Detect which cell encompasses the target text, then output its (x, y) center coordinate. 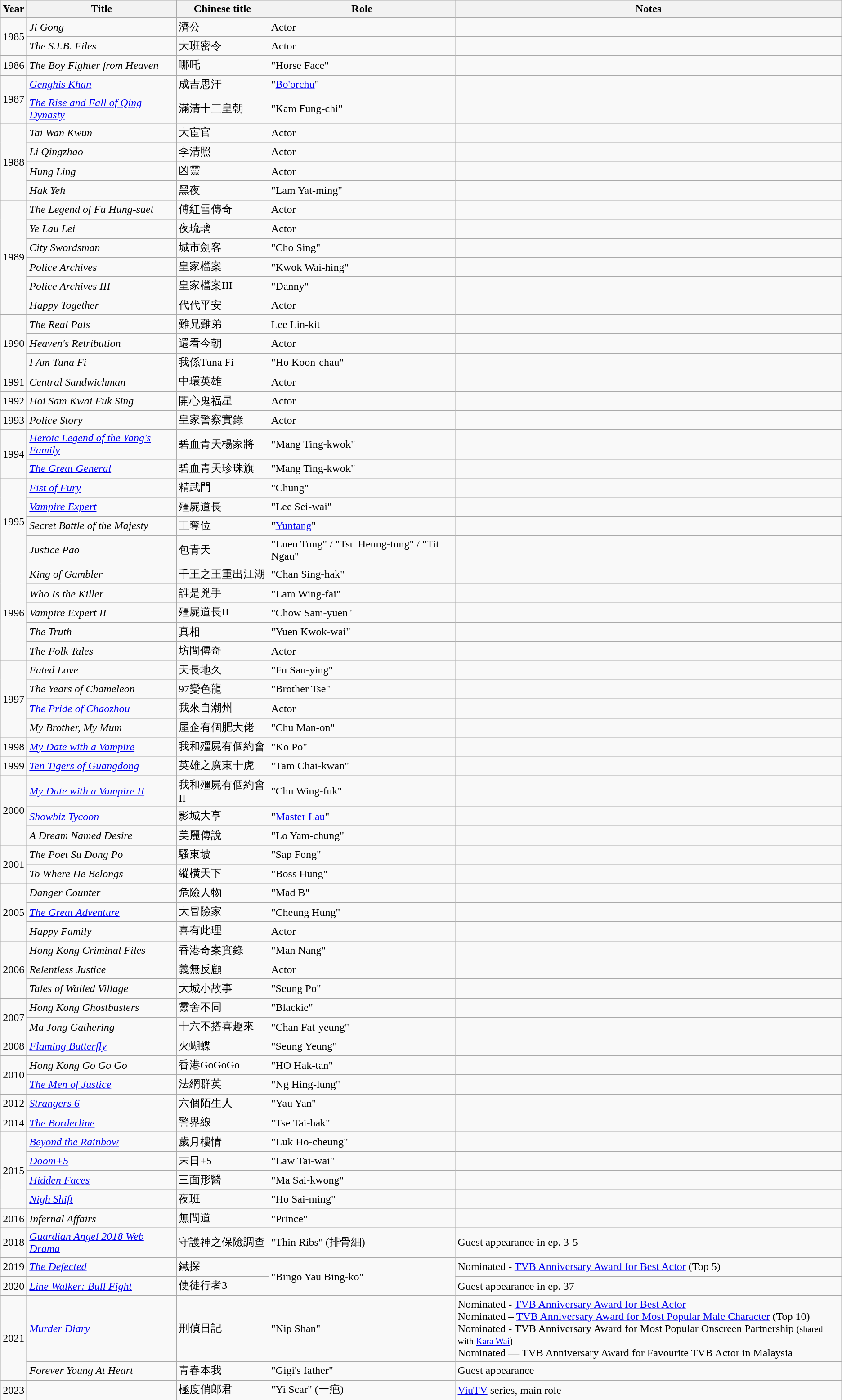
縱橫天下 (223, 874)
The Poet Su Dong Po (102, 855)
2020 (13, 1286)
The Real Pals (102, 325)
危險人物 (223, 893)
2010 (13, 1075)
Fated Love (102, 670)
Notes (649, 9)
皇家警察實錄 (223, 420)
滿清十三皇朝 (223, 109)
火蝴蝶 (223, 1046)
Year (13, 9)
1988 (13, 162)
Hak Yeh (102, 191)
The Great Adventure (102, 912)
Guest appearance in ep. 3-5 (649, 1243)
"Cho Sing" (362, 248)
大班密令 (223, 46)
Title (102, 9)
I Am Tuna Fi (102, 363)
Hong Kong Go Go Go (102, 1065)
1996 (13, 613)
Chinese title (223, 9)
殭屍道長 (223, 507)
"Man Nang" (362, 950)
我和殭屍有個約會 (223, 747)
"Kam Fung-chi" (362, 109)
1987 (13, 99)
十六不搭喜趣來 (223, 1027)
1998 (13, 747)
"Fu Sau-ying" (362, 670)
"Chu Man-on" (362, 728)
影城大亨 (223, 816)
Tai Wan Kwun (102, 133)
My Date with a Vampire II (102, 791)
殭屍道長II (223, 613)
To Where He Belongs (102, 874)
"Brother Tse" (362, 689)
濟公 (223, 27)
刑偵日記 (223, 1328)
Nominated - TVB Anniversary Award for Best Actor (Top 5) (649, 1267)
無間道 (223, 1218)
"Seung Po" (362, 989)
The S.I.B. Files (102, 46)
我和殭屍有個約會II (223, 791)
騷東坡 (223, 855)
"Luen Tung" / "Tsu Heung-tung" / "Tit Ngau" (362, 550)
Fist of Fury (102, 488)
"Yuntang" (362, 526)
1997 (13, 699)
"Law Tai-wai" (362, 1161)
"Yau Yan" (362, 1104)
1999 (13, 766)
Genghis Khan (102, 85)
夜班 (223, 1199)
1990 (13, 344)
The Years of Chameleon (102, 689)
我係Tuna Fi (223, 363)
Police Story (102, 420)
The Great General (102, 469)
The Boy Fighter from Heaven (102, 66)
Guest appearance (649, 1371)
Happy Together (102, 305)
青春本我 (223, 1371)
"Yuen Kwok-wai" (362, 632)
大宦官 (223, 133)
天長地久 (223, 670)
2019 (13, 1267)
我來自潮州 (223, 708)
"Seung Yeung" (362, 1046)
六個陌生人 (223, 1104)
1986 (13, 66)
傅紅雪傳奇 (223, 210)
靈舍不同 (223, 1008)
Police Archives III (102, 286)
The Men of Justice (102, 1084)
King of Gambler (102, 575)
"Cheung Hung" (362, 912)
2001 (13, 864)
"Sap Fong" (362, 855)
Danger Counter (102, 893)
2018 (13, 1243)
A Dream Named Desire (102, 836)
"Chan Fat-yeung" (362, 1027)
香港GoGoGo (223, 1065)
歲月樓情 (223, 1142)
屋企有個肥大佬 (223, 728)
Flaming Butterfly (102, 1046)
The Rise and Fall of Qing Dynasty (102, 109)
Line Walker: Bull Fight (102, 1286)
"Ng Hing-lung" (362, 1084)
代代平安 (223, 305)
"Chow Sam-yuen" (362, 613)
Who Is the Killer (102, 594)
Relentless Justice (102, 970)
"Ho Koon-chau" (362, 363)
2012 (13, 1104)
Vampire Expert (102, 507)
成吉思汗 (223, 85)
Heaven's Retribution (102, 344)
Secret Battle of the Majesty (102, 526)
2023 (13, 1390)
The Pride of Chaozhou (102, 708)
大城小故事 (223, 989)
Forever Young At Heart (102, 1371)
1991 (13, 381)
97變色龍 (223, 689)
ViuTV series, main role (649, 1390)
The Borderline (102, 1123)
Heroic Legend of the Yang's Family (102, 444)
"Horse Face" (362, 66)
大冒險家 (223, 912)
Hong Kong Ghostbusters (102, 1008)
夜琉璃 (223, 229)
"Prince" (362, 1218)
Strangers 6 (102, 1104)
Central Sandwichman (102, 381)
Infernal Affairs (102, 1218)
2006 (13, 969)
Showbiz Tycoon (102, 816)
Hong Kong Criminal Files (102, 950)
還看今朝 (223, 344)
Hung Ling (102, 171)
The Truth (102, 632)
"Ho Sai-ming" (362, 1199)
Ji Gong (102, 27)
"Lo Yam-chung" (362, 836)
2000 (13, 811)
"Nip Shan" (362, 1328)
"Gigi's father" (362, 1371)
1985 (13, 37)
City Swordsman (102, 248)
喜有此理 (223, 931)
"Ko Po" (362, 747)
1989 (13, 257)
精武門 (223, 488)
"Mad B" (362, 893)
守護神之保險調查 (223, 1243)
Hoi Sam Kwai Fuk Sing (102, 401)
"Bo'orchu" (362, 85)
"Bingo Yau Bing-ko" (362, 1277)
"Lam Wing-fai" (362, 594)
1993 (13, 420)
The Folk Tales (102, 651)
香港奇案實錄 (223, 950)
美麗傳說 (223, 836)
2016 (13, 1218)
"Ma Sai-kwong" (362, 1180)
Tales of Walled Village (102, 989)
Li Qingzhao (102, 152)
1994 (13, 454)
"Tse Tai-hak" (362, 1123)
Guest appearance in ep. 37 (649, 1286)
三面形醫 (223, 1180)
哪吒 (223, 66)
"Lee Sei-wai" (362, 507)
My Brother, My Mum (102, 728)
末日+5 (223, 1161)
Hidden Faces (102, 1180)
"Kwok Wai-hing" (362, 267)
難兄難弟 (223, 325)
My Date with a Vampire (102, 747)
"Master Lau" (362, 816)
2015 (13, 1171)
義無反顧 (223, 970)
坊間傳奇 (223, 651)
鐵探 (223, 1267)
碧血青天楊家將 (223, 444)
誰是兇手 (223, 594)
"Chung" (362, 488)
"Lam Yat-ming" (362, 191)
"Danny" (362, 286)
The Defected (102, 1267)
Vampire Expert II (102, 613)
Murder Diary (102, 1328)
城市劍客 (223, 248)
真相 (223, 632)
2008 (13, 1046)
Beyond the Rainbow (102, 1142)
包青天 (223, 550)
極度俏郎君 (223, 1390)
李清照 (223, 152)
Lee Lin-kit (362, 325)
2014 (13, 1123)
英雄之廣東十虎 (223, 766)
黑夜 (223, 191)
警界線 (223, 1123)
Role (362, 9)
凶靈 (223, 171)
1995 (13, 522)
"Chu Wing-fuk" (362, 791)
千王之王重出江湖 (223, 575)
中環英雄 (223, 381)
法網群英 (223, 1084)
皇家檔案 (223, 267)
Justice Pao (102, 550)
開心鬼福星 (223, 401)
2007 (13, 1018)
Happy Family (102, 931)
Ma Jong Gathering (102, 1027)
Police Archives (102, 267)
碧血青天珍珠旗 (223, 469)
皇家檔案III (223, 286)
2005 (13, 912)
"Tam Chai-kwan" (362, 766)
"Boss Hung" (362, 874)
Nigh Shift (102, 1199)
"Blackie" (362, 1008)
Doom+5 (102, 1161)
"Thin Ribs" (排骨細) (362, 1243)
"Chan Sing-hak" (362, 575)
The Legend of Fu Hung-suet (102, 210)
"HO Hak-tan" (362, 1065)
王奪位 (223, 526)
Ye Lau Lei (102, 229)
Ten Tigers of Guangdong (102, 766)
"Luk Ho-cheung" (362, 1142)
使徒行者3 (223, 1286)
2021 (13, 1338)
1992 (13, 401)
Guardian Angel 2018 Web Drama (102, 1243)
"Yi Scar" (一疤) (362, 1390)
